Locate the cell with the specified text and output its (x, y) center coordinate. 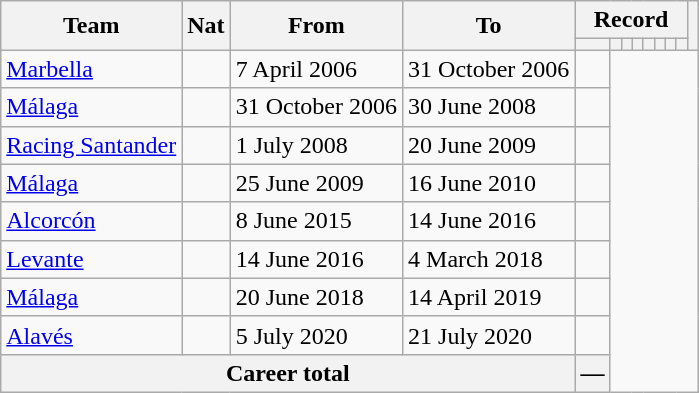
Racing Santander (92, 145)
Alcorcón (92, 221)
4 March 2018 (489, 259)
21 July 2020 (489, 335)
20 June 2018 (316, 297)
Levante (92, 259)
16 June 2010 (489, 183)
14 April 2019 (489, 297)
20 June 2009 (489, 145)
From (316, 26)
30 June 2008 (489, 107)
To (489, 26)
Nat (206, 26)
Record (631, 20)
Career total (288, 373)
1 July 2008 (316, 145)
Alavés (92, 335)
7 April 2006 (316, 69)
— (592, 373)
Team (92, 26)
8 June 2015 (316, 221)
Marbella (92, 69)
25 June 2009 (316, 183)
5 July 2020 (316, 335)
